Capture the cell that displays the provided text and extract its [x, y] central coordinate. 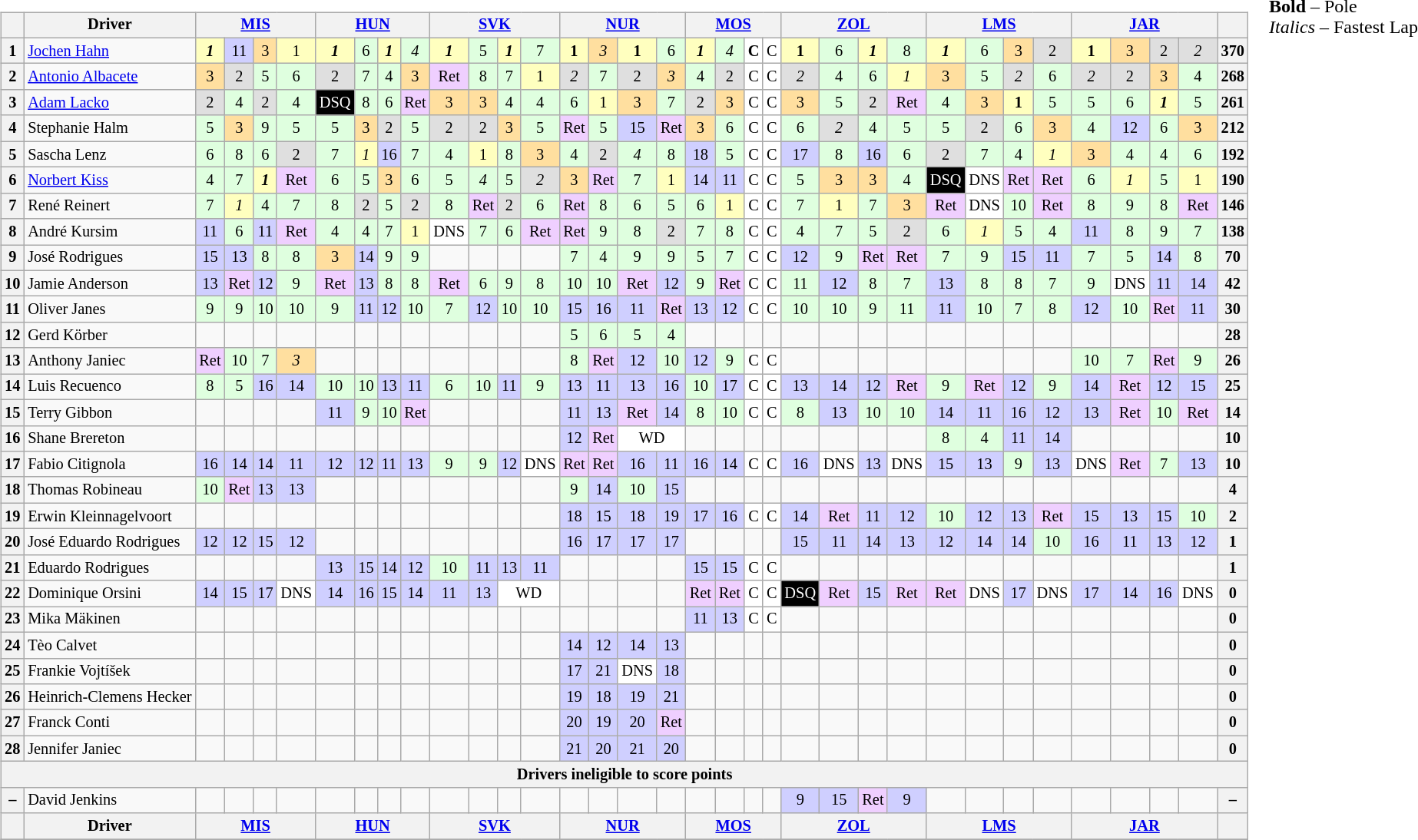
190 [1233, 180]
Frankie Vojtíšek [109, 671]
Fabio Citignola [109, 465]
370 [1233, 51]
Erwin Kleinnagelvoort [109, 516]
23 [12, 620]
David Jenkins [109, 800]
42 [1233, 283]
261 [1233, 103]
Thomas Robineau [109, 490]
Jochen Hahn [109, 51]
Mika Mäkinen [109, 620]
24 [12, 645]
268 [1233, 77]
José Eduardo Rodrigues [109, 542]
70 [1233, 258]
Franck Conti [109, 723]
Tèo Calvet [109, 645]
Adam Lacko [109, 103]
José Rodrigues [109, 258]
Norbert Kiss [109, 180]
Jennifer Janiec [109, 749]
Sascha Lenz [109, 154]
Jamie Anderson [109, 283]
Drivers ineligible to score points [625, 775]
Shane Brereton [109, 438]
212 [1233, 128]
Eduardo Rodrigues [109, 567]
Luis Recuenco [109, 387]
René Reinert [109, 206]
27 [12, 723]
192 [1233, 154]
146 [1233, 206]
Antonio Albacete [109, 77]
Stephanie Halm [109, 128]
Terry Gibbon [109, 412]
22 [12, 594]
30 [1233, 309]
Oliver Janes [109, 309]
Dominique Orsini [109, 594]
138 [1233, 232]
Anthony Janiec [109, 361]
André Kursim [109, 232]
Gerd Körber [109, 336]
Heinrich-Clemens Hecker [109, 697]
